Extract the (x, y) coordinate from the center of the cell holding the provided text.  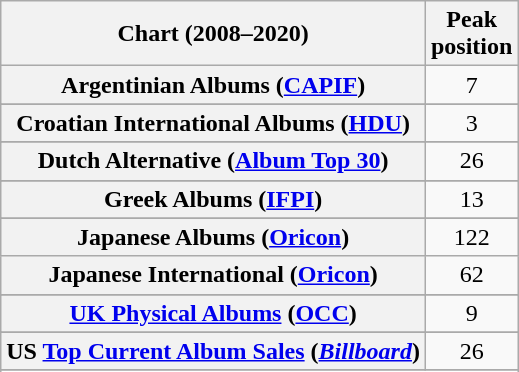
Argentinian Albums (CAPIF) (214, 85)
13 (471, 199)
Japanese Albums (Oricon) (214, 237)
3 (471, 123)
Peakposition (471, 34)
UK Physical Albums (OCC) (214, 313)
Croatian International Albums (HDU) (214, 123)
US Top Current Album Sales (Billboard) (214, 351)
7 (471, 85)
Japanese International (Oricon) (214, 275)
Dutch Alternative (Album Top 30) (214, 161)
Chart (2008–2020) (214, 34)
Greek Albums (IFPI) (214, 199)
62 (471, 275)
122 (471, 237)
9 (471, 313)
